Provide the [x, y] coordinate of the cell's center where the given text is located.  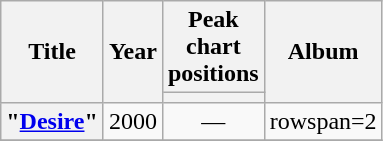
rowspan=2 [323, 121]
2000 [132, 121]
Album [323, 52]
Title [52, 52]
— [213, 121]
"Desire" [52, 121]
Year [132, 52]
Peak chart positions [213, 47]
